For the text-containing cell, return its midpoint in [x, y] coordinate format. 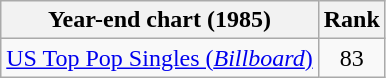
Rank [352, 20]
83 [352, 58]
Year-end chart (1985) [160, 20]
US Top Pop Singles (Billboard) [160, 58]
